Locate the cell with the specified text and output its [X, Y] center coordinate. 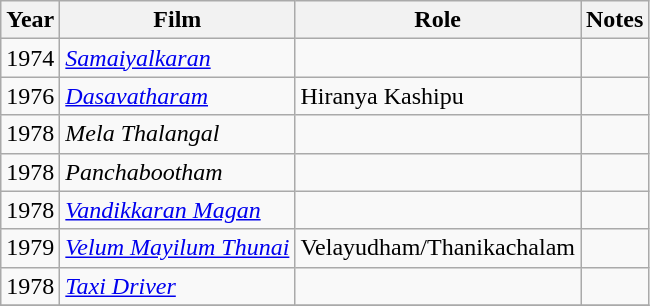
1974 [30, 58]
Taxi Driver [178, 286]
Velum Mayilum Thunai [178, 248]
Film [178, 20]
Role [438, 20]
Mela Thalangal [178, 134]
Notes [614, 20]
Year [30, 20]
Dasavatharam [178, 96]
Panchabootham [178, 172]
Velayudham/Thanikachalam [438, 248]
1976 [30, 96]
1979 [30, 248]
Samaiyalkaran [178, 58]
Vandikkaran Magan [178, 210]
Hiranya Kashipu [438, 96]
